Locate the cell with the specified text and output its [x, y] center coordinate. 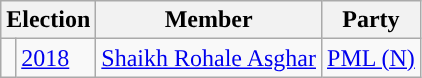
2018 [56, 58]
Member [209, 20]
Party [372, 20]
Shaikh Rohale Asghar [209, 58]
Election [48, 20]
PML (N) [372, 58]
